Return (x, y) of the center of cell containing provided text 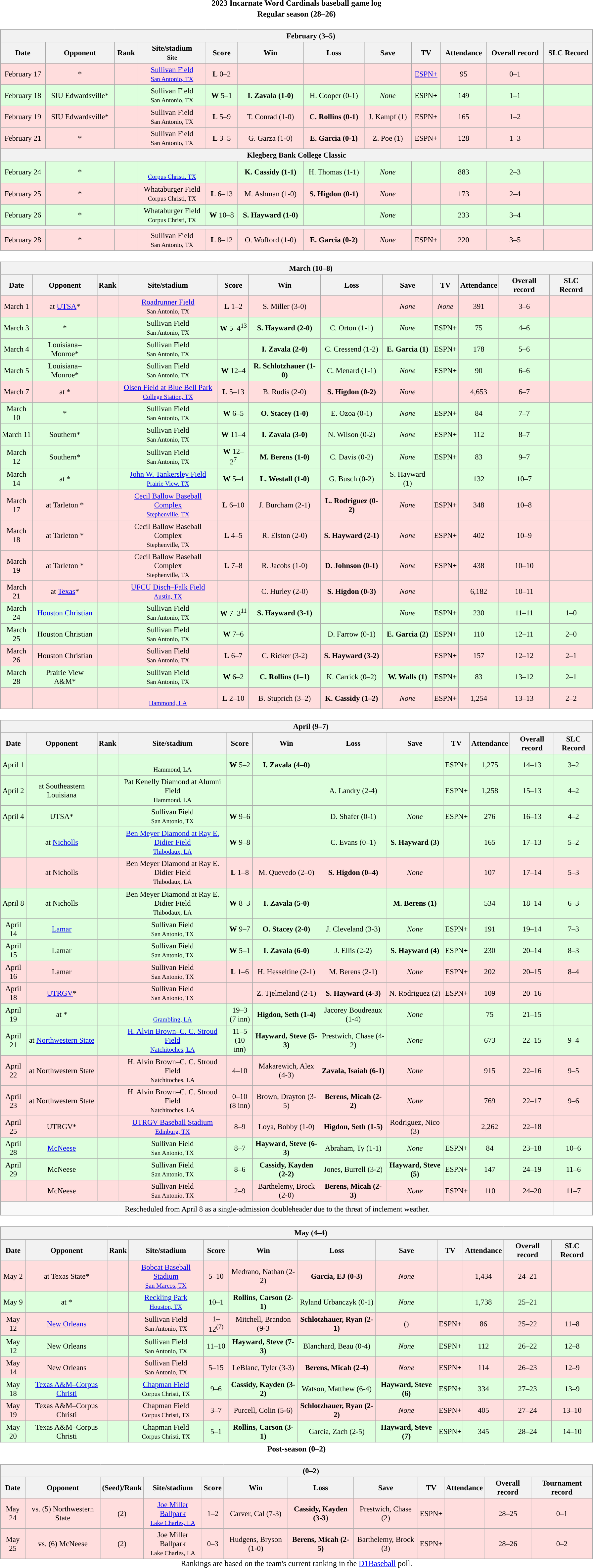
L 7–8 (233, 565)
18–14 (532, 903)
Reckling ParkHouston, TX (166, 1302)
Rodriguez, Nico (3) (415, 1127)
1,434 (483, 1276)
(0–2) (296, 1471)
Roadrunner FieldSan Antonio, TX (168, 307)
H. Thomas (1-1) (334, 172)
(Seed)/Rank (122, 1488)
H. Cooper (0-1) (334, 95)
C. Davis (0-2) (351, 457)
114 (483, 1368)
9–7 (524, 457)
Carver, Cal (7-3) (255, 1514)
Schlotzhauer, Ryan (2-2) (337, 1410)
22–15 (532, 1040)
22–17 (532, 1101)
S. Hayward (3-2) (351, 655)
April 19 (13, 1014)
12–8 (572, 1346)
7–7 (524, 413)
3–4 (515, 215)
Rescheduled from April 8 as a single-admission doubleheader due to the threat of inclement weather. (277, 1209)
O. Stacey (2-0) (287, 929)
26–23 (527, 1368)
20–14 (532, 950)
10–9 (524, 535)
402 (479, 535)
April 2 (13, 791)
149 (463, 95)
13–13 (524, 698)
S. Hayward (2-1) (351, 535)
10–8 (524, 505)
2–0 (571, 634)
E. Garcia (0-1) (334, 138)
14–13 (532, 765)
UTRGV Baseball StadiumEdinburg, TX (173, 1127)
February 28 (23, 240)
Z. Poe (1) (388, 138)
R. Elston (2-0) (285, 535)
L 5–9 (222, 117)
vs. (5) Northwestern State (63, 1514)
Pat Kenelly Diamond at Alumni FieldHammond, LA (173, 791)
Cassidy, Kayden (3-3) (320, 1514)
4–6 (524, 328)
C. Orton (1-1) (351, 328)
22–16 (532, 1070)
1–3 (515, 138)
May 14 (13, 1368)
B. Stuprich (3–2) (285, 698)
Hayward, Steve (6-3) (287, 1148)
Schlotzhauer, Ryan (2-1) (337, 1324)
at Texas State* (67, 1276)
April 21 (13, 1040)
S. Higdon (0-1) (334, 193)
at Texas* (65, 591)
W 9–6 (240, 816)
B. Rudis (2-0) (285, 392)
25–22 (527, 1324)
27–24 (527, 1410)
13–9 (572, 1389)
11–5(10 inn) (240, 1040)
Makarewich, Alex (4-3) (287, 1070)
17–13 (532, 842)
405 (483, 1410)
L 5–13 (233, 392)
Abraham, Ty (1-1) (353, 1148)
5–1 (216, 1431)
W 10–8 (222, 215)
K. Cassidy (1–2) (351, 698)
March 4 (17, 349)
2,262 (490, 1127)
11–11 (524, 612)
I. Zavala (4–0) (287, 765)
February 24 (23, 172)
April (9–7) (296, 727)
2–9 (240, 1191)
Watson, Matthew (6-4) (337, 1389)
345 (483, 1431)
L 2–10 (233, 698)
438 (479, 565)
19–3(7 inn) (240, 1014)
12–12 (524, 655)
May 2 (13, 1276)
128 (463, 138)
April 18 (13, 993)
17–14 (532, 873)
22–18 (532, 1127)
I. Zavala (5-0) (287, 903)
Jacorey Boudreaux (1-4) (353, 1014)
4,653 (479, 392)
W 6–2 (233, 677)
1–12(7) (216, 1324)
9–4 (573, 1040)
20–16 (532, 993)
R. Jacobs (1-0) (285, 565)
February 18 (23, 95)
334 (483, 1389)
6–7 (524, 392)
Grambling, LA (173, 1014)
April 29 (13, 1170)
8–6 (240, 1170)
Z. Tjelmeland (2-1) (287, 993)
Hudgens, Bryson (1-0) (255, 1544)
10–7 (524, 479)
D. Johnson (0-1) (351, 565)
2–2 (571, 698)
1–0 (571, 612)
W 5–4 (233, 479)
109 (490, 993)
90 (479, 371)
L 6–10 (233, 505)
at Southeastern Louisiana (62, 791)
S. Hayward (4-3) (353, 993)
3–5 (515, 240)
March 18 (17, 535)
O. Wofford (1-0) (271, 240)
0–2 (562, 1544)
233 (463, 215)
1,275 (490, 765)
534 (490, 903)
Prestwich, Chase (2) (386, 1514)
I. Zavala (2-0) (285, 349)
Barthelemy, Brock (2-0) (287, 1191)
13–12 (524, 677)
W 7–311 (233, 612)
I. Zavala (6-0) (287, 950)
C. Hurley (2-0) (285, 591)
Medrano, Nathan (2-2) (263, 1276)
K. Cassidy (1-1) (271, 172)
February 19 (23, 117)
673 (490, 1040)
April 14 (13, 929)
4–10 (240, 1070)
May 25 (13, 1544)
C. Evans (0–1) (353, 842)
Hayward, Steve (7) (406, 1431)
May 19 (13, 1410)
April 28 (13, 1148)
March 3 (17, 328)
107 (490, 873)
M. Quevedo (2–0) (287, 873)
6,182 (479, 591)
26–22 (527, 1346)
Olsen Field at Blue Bell ParkCollege Station, TX (168, 392)
C. Ricker (3-2) (285, 655)
Hayward, Steve (6) (406, 1389)
1,258 (490, 791)
G. Garza (1-0) (271, 138)
N. Wilson (0-2) (351, 435)
J. Ellis (2-2) (353, 950)
C. Rollins (1–1) (285, 677)
7–3 (573, 929)
L 1–6 (240, 972)
8–4 (573, 972)
Berens, Micah (2-5) (320, 1544)
5–6 (524, 349)
March 19 (17, 565)
Berens, Micah (2-2) (353, 1101)
March 1 (17, 307)
A. Landry (2-4) (353, 791)
S. Higdon (0-3) (351, 591)
28–26 (508, 1544)
8–9 (240, 1127)
0–3 (212, 1544)
M. Berens (2-1) (353, 972)
1,254 (479, 698)
157 (479, 655)
5–3 (573, 873)
April 4 (13, 816)
L 3–5 (222, 138)
Cassidy, Kayden (2-2) (287, 1170)
May 24 (13, 1514)
J. Burcham (2-1) (285, 505)
11–7 (573, 1191)
G. Busch (0-2) (351, 479)
S. Higdon (0-2) (351, 392)
K. Carrick (0–2) (351, 677)
Prairie View A&M* (65, 677)
W 7–6 (233, 634)
Berens, Micah (2-3) (353, 1191)
0–10(8 inn) (240, 1101)
86 (483, 1324)
May (4–4) (296, 1233)
Loya, Bobby (1-0) (287, 1127)
C. Rollins (0-1) (334, 117)
11–10 (216, 1346)
28–24 (527, 1431)
Site/stadiumSite (172, 53)
Garcia, Zach (2-5) (337, 1431)
Klegberg Bank College Classic (296, 155)
14–10 (572, 1431)
S. Hayward (4) (415, 950)
UFCU Disch–Falk FieldAustin, TX (168, 591)
S. Hayward (2-0) (285, 328)
March 11 (17, 435)
N. Rodriguez (2) (415, 993)
883 (463, 172)
24–20 (532, 1191)
L. Westall (1-0) (285, 479)
W 12–27 (233, 457)
W 12–4 (233, 371)
220 (463, 240)
10–1 (216, 1302)
12–9 (572, 1368)
L 0–2 (222, 74)
March 10 (17, 413)
Brown, Drayton (3-5) (287, 1101)
147 (490, 1170)
February 25 (23, 193)
95 (463, 74)
Hayward, Steve (5) (415, 1170)
769 (490, 1101)
Higdon, Seth (1-5) (353, 1127)
12–11 (524, 634)
5–15 (216, 1368)
Mitchell, Brandon (9-3 (263, 1324)
W. Walls (1) (408, 677)
8–3 (573, 950)
S. Higdon (0–4) (353, 873)
S. Hayward (3-1) (285, 612)
Zavala, Isaiah (6-1) (353, 1070)
H. Hesseltine (2-1) (287, 972)
C. Menard (1-1) (351, 371)
J. Kampf (1) (388, 117)
April 1 (13, 765)
May 9 (13, 1302)
3–2 (573, 765)
W 11–4 (233, 435)
24–21 (527, 1276)
3–6 (524, 307)
March 26 (17, 655)
I. Zavala (3-0) (285, 435)
Blanchard, Beau (0-4) (337, 1346)
Prestwich, Chase (4-2) (353, 1040)
15–13 (532, 791)
May 18 (13, 1389)
Hayward, Steve (5-3) (287, 1040)
276 (490, 816)
D. Shafer (0-1) (353, 816)
T. Conrad (1-0) (271, 117)
Hayward, Steve (7-3) (263, 1346)
S. Miller (3-0) (285, 307)
M. Ashman (1-0) (271, 193)
M. Berens (1) (415, 903)
S. Hayward (3) (415, 842)
L 6–7 (233, 655)
6–3 (573, 903)
L 1–8 (240, 873)
February (3–5) (296, 36)
April 8 (13, 903)
March 17 (17, 505)
20–15 (532, 972)
March 25 (17, 634)
March (10–8) (296, 268)
UTSA* (62, 816)
February 26 (23, 215)
391 (479, 307)
L. Rodriguez (0-2) (351, 505)
E. Garcia (1) (408, 349)
E. Garcia (0-2) (334, 240)
27–23 (527, 1389)
28–25 (508, 1514)
O. Stacey (1-0) (285, 413)
February 21 (23, 138)
March 12 (17, 457)
at UTSA* (65, 307)
March 28 (17, 677)
24–19 (532, 1170)
Purcell, Colin (5-6) (263, 1410)
March 21 (17, 591)
LeBlanc, Tyler (3-3) (263, 1368)
L 6–13 (222, 193)
vs. (6) McNeese (63, 1544)
W 9–8 (240, 842)
5–2 (573, 842)
L 4–5 (233, 535)
M. Berens (1-0) (285, 457)
I. Zavala (1-0) (271, 95)
W 9–7 (240, 929)
9–5 (573, 1070)
10–11 (524, 591)
2–4 (515, 193)
S. Hayward (1-0) (271, 215)
915 (490, 1070)
D. Farrow (0-1) (351, 634)
6–6 (524, 371)
February 17 (23, 74)
191 (490, 929)
April 15 (13, 950)
April 22 (13, 1070)
E. Ozoa (0-1) (351, 413)
W 5–413 (233, 328)
May 20 (13, 1431)
W 5–2 (240, 765)
25–21 (527, 1302)
R. Schlotzhauer (1-0) (285, 371)
348 (479, 505)
() (406, 1324)
L 8–12 (222, 240)
11–6 (573, 1170)
132 (479, 479)
S. Hayward (1) (408, 479)
19–14 (532, 929)
Rollins, Carson (2-1) (263, 1302)
202 (490, 972)
173 (463, 193)
23–18 (532, 1148)
Garcia, EJ (0-3) (337, 1276)
10–10 (524, 565)
Cassidy, Kayden (3-2) (263, 1389)
April 25 (13, 1127)
Jones, Burrell (3-2) (353, 1170)
March 7 (17, 392)
13–10 (572, 1410)
L 1–2 (233, 307)
John W. Tankersley FieldPrairie View, TX (168, 479)
3–7 (216, 1410)
April 23 (13, 1101)
1–1 (515, 95)
March 24 (17, 612)
W 8–3 (240, 903)
Barthelemy, Brock (3) (386, 1544)
Berens, Micah (2-4) (337, 1368)
10–6 (573, 1148)
March 5 (17, 371)
11–8 (572, 1324)
E. Garcia (2) (408, 634)
Corpus Christi, TX (172, 172)
16–13 (532, 816)
2–3 (515, 172)
Bobcat Baseball StadiumSan Marcos, TX (166, 1276)
Higdon, Seth (1-4) (287, 1014)
1,738 (483, 1302)
March 14 (17, 479)
Rollins, Carson (3-1) (263, 1431)
178 (479, 349)
Tournament record (562, 1488)
Ryland Urbanczyk (0-1) (337, 1302)
5–10 (216, 1276)
April 16 (13, 972)
J. Cleveland (3-3) (353, 929)
21–15 (532, 1014)
W 6–5 (233, 413)
C. Cressend (1-2) (351, 349)
